Identify which cell holds the provided text, then report its [X, Y] central coordinate. 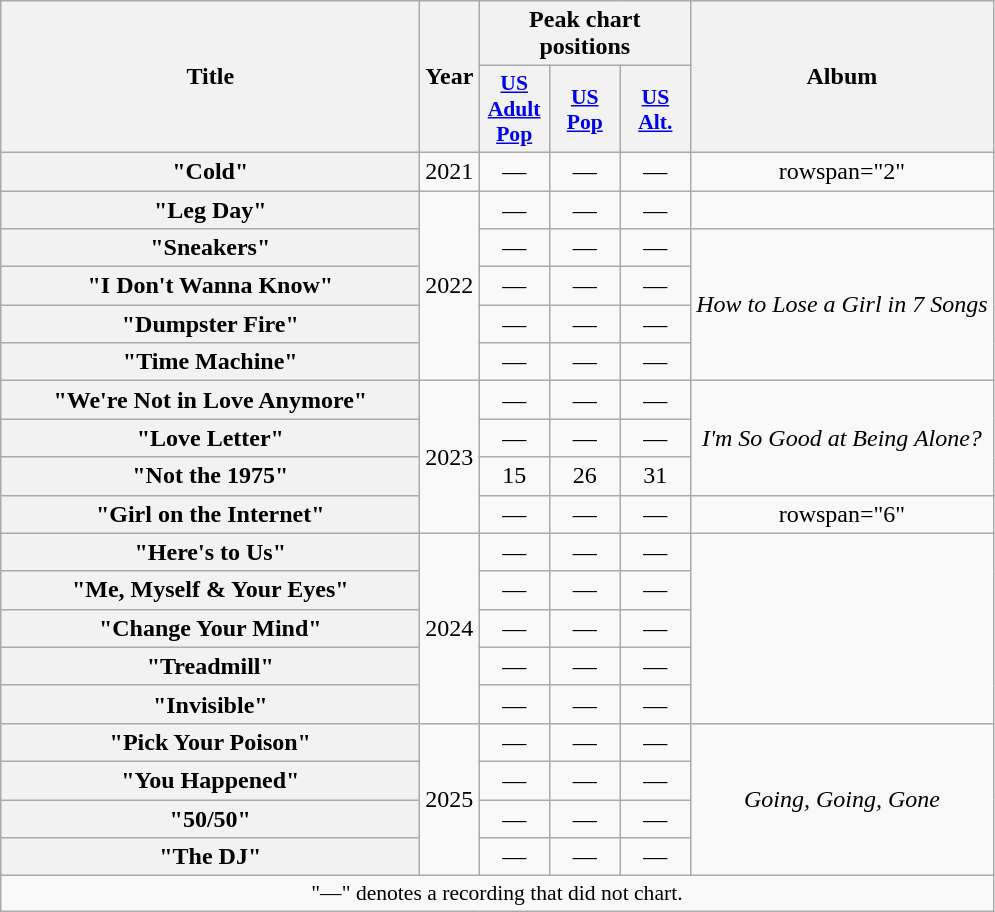
"Girl on the Internet" [210, 514]
"I Don't Wanna Know" [210, 286]
"Pick Your Poison" [210, 742]
"Change Your Mind" [210, 628]
How to Lose a Girl in 7 Songs [842, 305]
Going, Going, Gone [842, 799]
15 [514, 476]
"Invisible" [210, 704]
Peak chart positions [585, 34]
"The DJ" [210, 857]
2024 [450, 628]
USPop [584, 110]
"Time Machine" [210, 362]
"We're Not in Love Anymore" [210, 400]
"Sneakers" [210, 248]
2021 [450, 171]
2023 [450, 457]
I'm So Good at Being Alone? [842, 438]
Year [450, 77]
Title [210, 77]
Album [842, 77]
"Me, Myself & Your Eyes" [210, 590]
"Dumpster Fire" [210, 324]
2022 [450, 285]
"Not the 1975" [210, 476]
rowspan="2" [842, 171]
USAlt. [656, 110]
USAdultPop [514, 110]
"Leg Day" [210, 209]
"50/50" [210, 819]
"Here's to Us" [210, 552]
31 [656, 476]
"Treadmill" [210, 666]
"—" denotes a recording that did not chart. [497, 894]
2025 [450, 799]
"You Happened" [210, 780]
"Love Letter" [210, 438]
rowspan="6" [842, 514]
"Cold" [210, 171]
26 [584, 476]
